Identify which cell holds the provided text, then report its (X, Y) central coordinate. 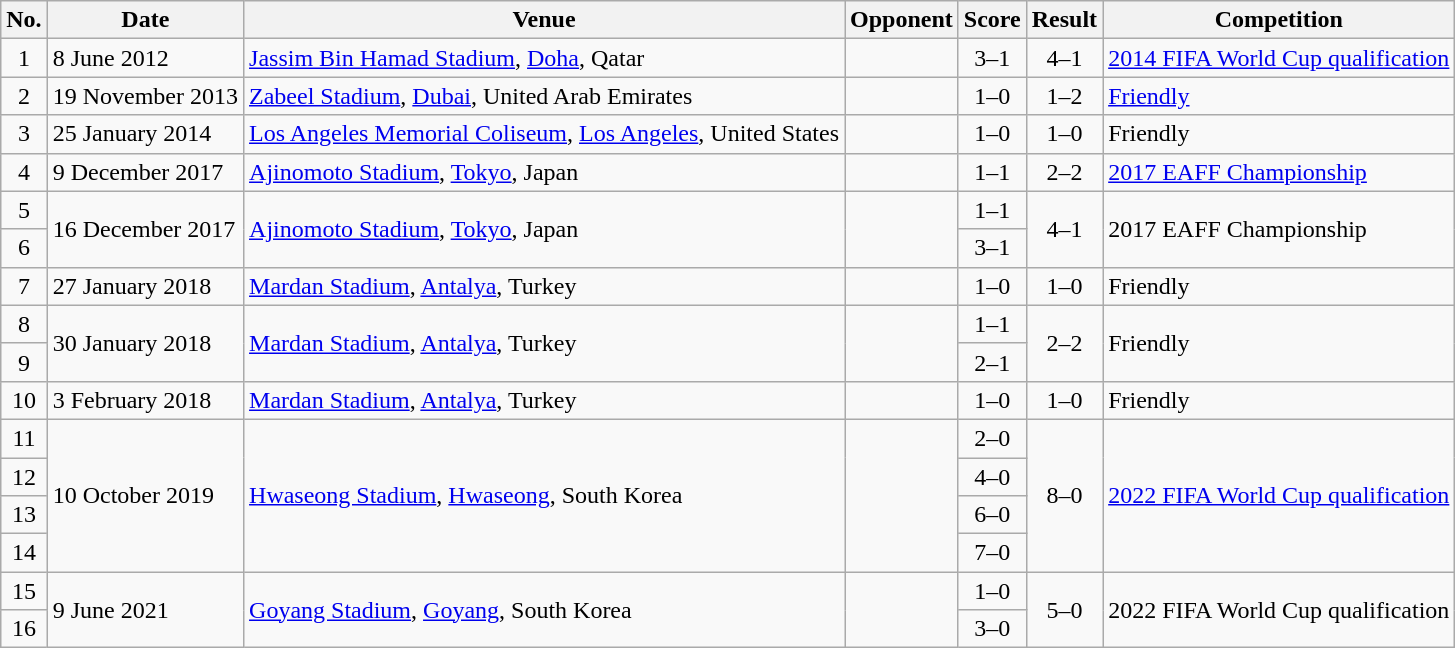
10 October 2019 (145, 495)
Zabeel Stadium, Dubai, United Arab Emirates (544, 96)
No. (24, 20)
5 (24, 210)
Los Angeles Memorial Coliseum, Los Angeles, United States (544, 134)
Score (992, 20)
13 (24, 515)
Opponent (902, 20)
2 (24, 96)
3 (24, 134)
4–0 (992, 477)
10 (24, 400)
16 December 2017 (145, 229)
5–0 (1064, 610)
Goyang Stadium, Goyang, South Korea (544, 610)
Jassim Bin Hamad Stadium, Doha, Qatar (544, 58)
3–0 (992, 629)
8 (24, 324)
14 (24, 553)
11 (24, 438)
8 June 2012 (145, 58)
2–1 (992, 362)
2014 FIFA World Cup qualification (1279, 58)
30 January 2018 (145, 343)
9 June 2021 (145, 610)
12 (24, 477)
1–2 (1064, 96)
6–0 (992, 515)
9 December 2017 (145, 172)
16 (24, 629)
8–0 (1064, 495)
Hwaseong Stadium, Hwaseong, South Korea (544, 495)
Result (1064, 20)
7–0 (992, 553)
27 January 2018 (145, 286)
19 November 2013 (145, 96)
7 (24, 286)
Competition (1279, 20)
4 (24, 172)
1 (24, 58)
6 (24, 248)
Date (145, 20)
15 (24, 591)
2–0 (992, 438)
25 January 2014 (145, 134)
9 (24, 362)
Venue (544, 20)
3 February 2018 (145, 400)
